From the cell containing the given text, extract its center point as [X, Y] coordinate. 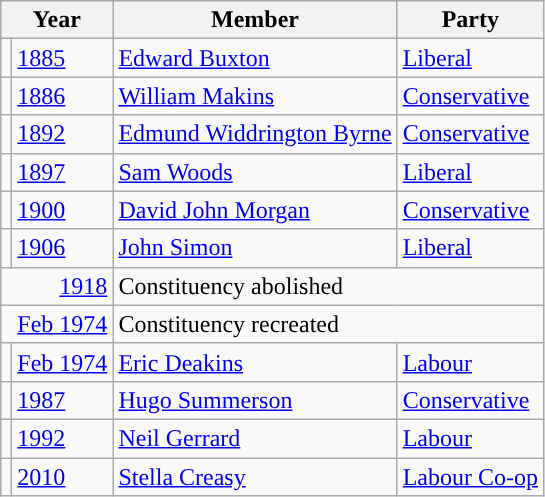
Member [255, 20]
Neil Gerrard [255, 438]
Hugo Summerson [255, 400]
Labour Co-op [470, 477]
1886 [62, 96]
Year [57, 20]
Eric Deakins [255, 362]
Sam Woods [255, 172]
1900 [62, 210]
1987 [62, 400]
Constituency abolished [328, 286]
Stella Creasy [255, 477]
1897 [62, 172]
William Makins [255, 96]
1992 [62, 438]
1906 [62, 248]
David John Morgan [255, 210]
Edward Buxton [255, 58]
Party [470, 20]
1885 [62, 58]
John Simon [255, 248]
Constituency recreated [328, 324]
Edmund Widdrington Byrne [255, 134]
1918 [57, 286]
2010 [62, 477]
1892 [62, 134]
